Determine the (x, y) coordinate at the center of the cell enclosing the given text.  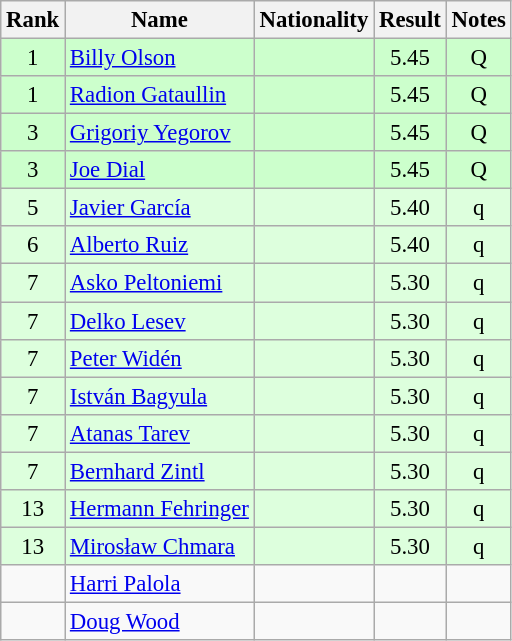
Hermann Fehringer (160, 509)
Bernhard Zintl (160, 471)
5 (33, 208)
Alberto Ruiz (160, 245)
Nationality (314, 20)
Rank (33, 20)
Name (160, 20)
Grigoriy Yegorov (160, 133)
Result (410, 20)
Doug Wood (160, 621)
Atanas Tarev (160, 433)
6 (33, 245)
Radion Gataullin (160, 95)
Mirosław Chmara (160, 546)
Billy Olson (160, 58)
Asko Peltoniemi (160, 283)
Harri Palola (160, 584)
Delko Lesev (160, 321)
Notes (478, 20)
Peter Widén (160, 358)
István Bagyula (160, 396)
Joe Dial (160, 170)
Javier García (160, 208)
